Detect which cell encompasses the target text, then output its (X, Y) center coordinate. 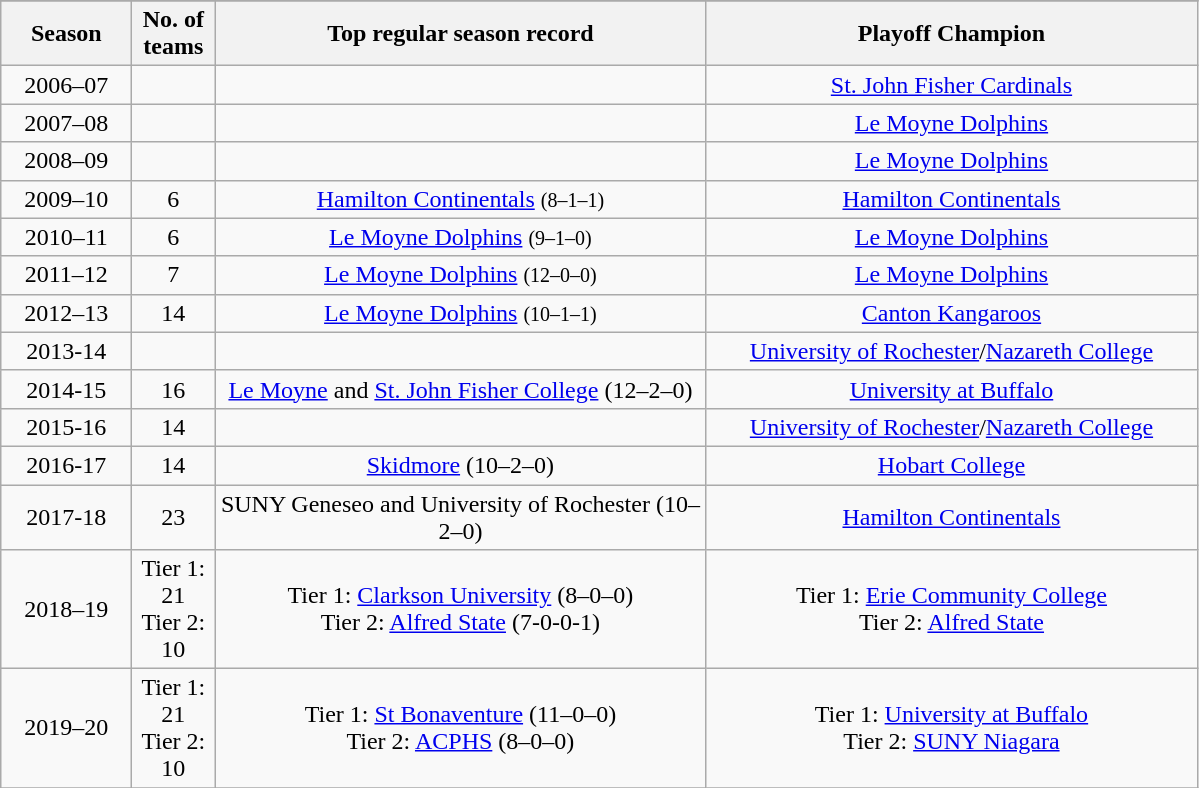
Top regular season record (460, 34)
Season (66, 34)
2010–11 (66, 237)
Canton Kangaroos (952, 313)
2006–07 (66, 85)
No. ofteams (174, 34)
Le Moyne Dolphins (10–1–1) (460, 313)
Hamilton Continentals (8–1–1) (460, 199)
SUNY Geneseo and University of Rochester (10–2–0) (460, 516)
Tier 1: University at BuffaloTier 2: SUNY Niagara (952, 728)
Le Moyne and St. John Fisher College (12–2–0) (460, 389)
Tier 1: Clarkson University (8–0–0)Tier 2: Alfred State (7-0-0-1) (460, 610)
2015-16 (66, 427)
2007–08 (66, 123)
2012–13 (66, 313)
University at Buffalo (952, 389)
Le Moyne Dolphins (12–0–0) (460, 275)
2008–09 (66, 161)
Skidmore (10–2–0) (460, 465)
Hobart College (952, 465)
2013-14 (66, 351)
2018–19 (66, 610)
2009–10 (66, 199)
2017-18 (66, 516)
2019–20 (66, 728)
23 (174, 516)
Tier 1: Erie Community CollegeTier 2: Alfred State (952, 610)
2016-17 (66, 465)
2014-15 (66, 389)
Tier 1: St Bonaventure (11–0–0)Tier 2: ACPHS (8–0–0) (460, 728)
2011–12 (66, 275)
St. John Fisher Cardinals (952, 85)
7 (174, 275)
Playoff Champion (952, 34)
Le Moyne Dolphins (9–1–0) (460, 237)
16 (174, 389)
